Find where the given text appears and provide that cell's center as (X, Y) coordinate. 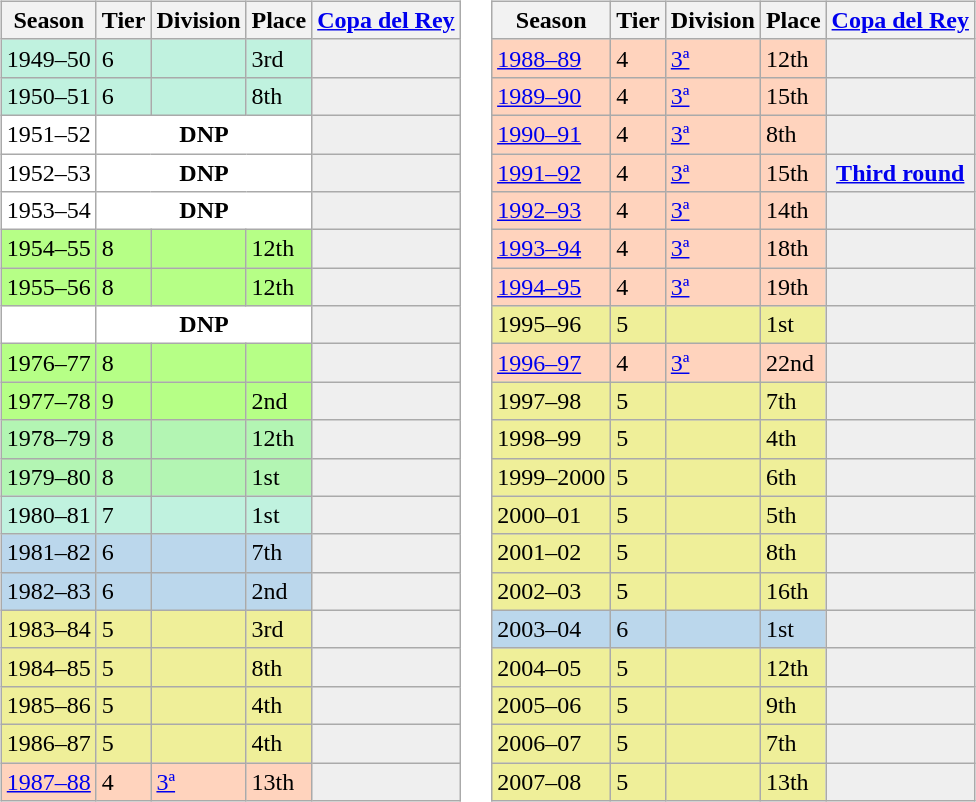
1999–2000 (552, 477)
2000–01 (552, 515)
1952–53 (48, 173)
1984–85 (48, 667)
1983–84 (48, 629)
22nd (793, 363)
16th (793, 591)
1991–92 (552, 173)
2004–05 (552, 667)
1998–99 (552, 439)
14th (793, 211)
1985–86 (48, 705)
1949–50 (48, 58)
Third round (900, 173)
1989–90 (552, 96)
1982–83 (48, 591)
9th (793, 705)
1981–82 (48, 553)
1994–95 (552, 287)
7 (124, 515)
1977–78 (48, 401)
1997–98 (552, 401)
1995–96 (552, 325)
19th (793, 287)
1996–97 (552, 363)
1990–91 (552, 134)
2002–03 (552, 591)
2005–06 (552, 705)
1987–88 (48, 781)
9 (124, 401)
2007–08 (552, 781)
1955–56 (48, 287)
1976–77 (48, 363)
1951–52 (48, 134)
2006–07 (552, 743)
2001–02 (552, 553)
1993–94 (552, 249)
1953–54 (48, 211)
1954–55 (48, 249)
1978–79 (48, 439)
1980–81 (48, 515)
1992–93 (552, 211)
1988–89 (552, 58)
1986–87 (48, 743)
2003–04 (552, 629)
6th (793, 477)
1979–80 (48, 477)
5th (793, 515)
18th (793, 249)
1950–51 (48, 96)
